Locate the cell with the specified text and output its (X, Y) center coordinate. 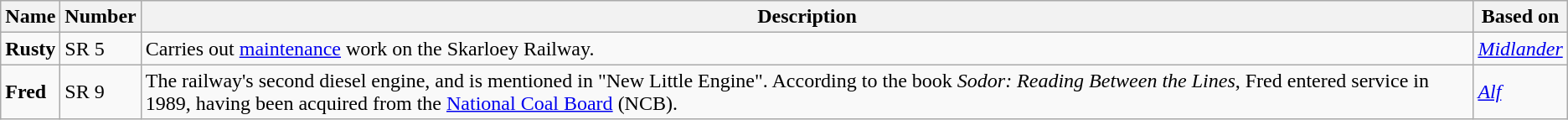
Rusty (30, 49)
Description (807, 17)
Number (101, 17)
Based on (1520, 17)
Name (30, 17)
Alf (1520, 92)
Carries out maintenance work on the Skarloey Railway. (807, 49)
SR 9 (101, 92)
Midlander (1520, 49)
SR 5 (101, 49)
Fred (30, 92)
